Search for the cell housing the specified text and yield its [X, Y] center coordinate. 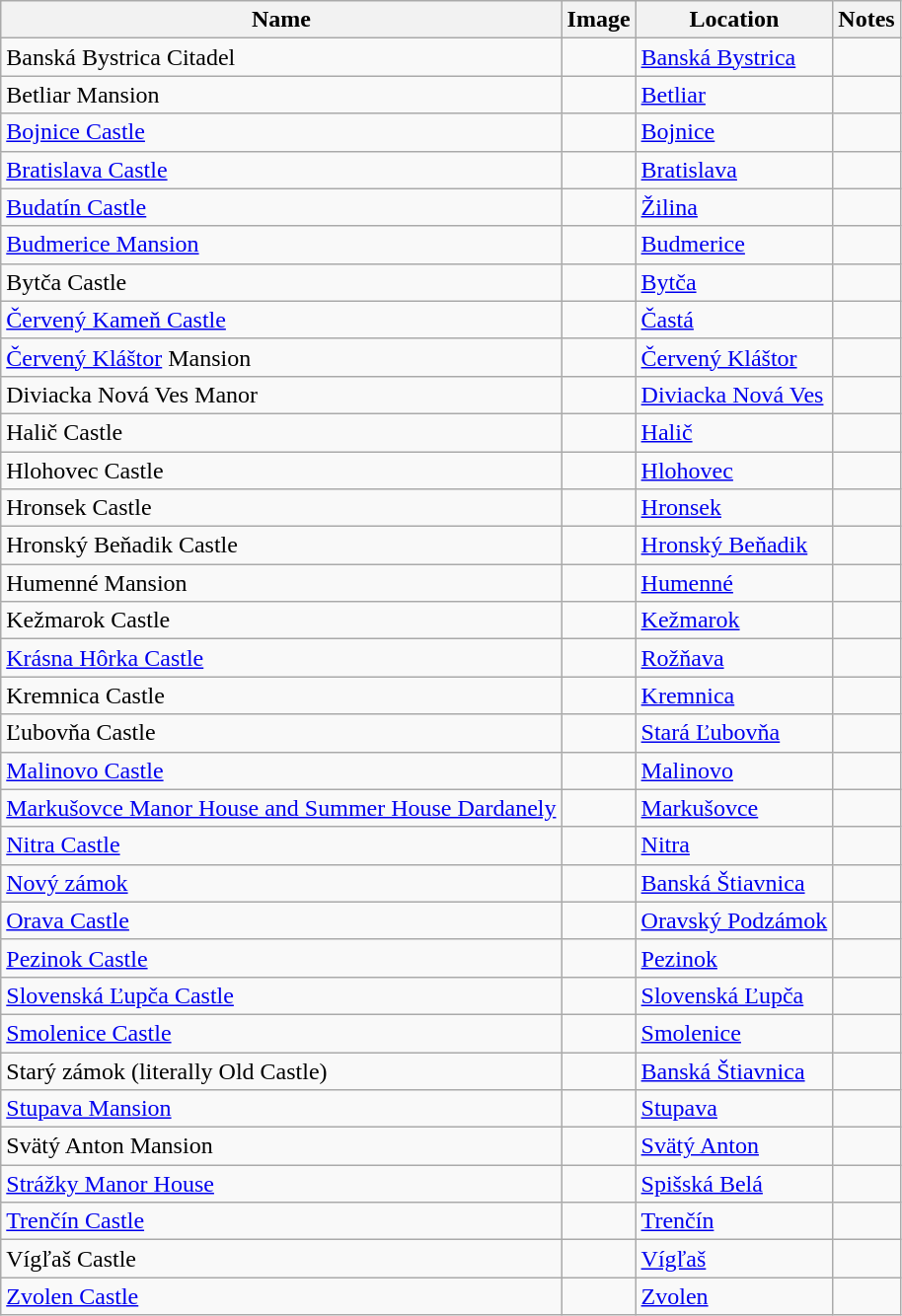
Starý zámok (literally Old Castle) [281, 1070]
Malinovo [734, 770]
Image [598, 20]
Diviacka Nová Ves Manor [281, 395]
Budmerice [734, 245]
Banská Bystrica Citadel [281, 57]
Bytča Castle [281, 282]
Bratislava [734, 170]
Humenné Mansion [281, 583]
Bratislava Castle [281, 170]
Bojnice Castle [281, 132]
Kežmarok [734, 621]
Červený Kláštor Mansion [281, 357]
Location [734, 20]
Hronský Beňadik [734, 546]
Smolenice [734, 1033]
Vígľaš [734, 1259]
Stupava [734, 1109]
Budatín Castle [281, 207]
Bojnice [734, 132]
Krásna Hôrka Castle [281, 658]
Červený Kameň Castle [281, 320]
Kežmarok Castle [281, 621]
Slovenská Ľupča [734, 995]
Hlohovec Castle [281, 471]
Stará Ľubovňa [734, 733]
Orava Castle [281, 920]
Notes [866, 20]
Stupava Mansion [281, 1109]
Zvolen Castle [281, 1296]
Markušovce [734, 808]
Strážky Manor House [281, 1184]
Svätý Anton [734, 1146]
Svätý Anton Mansion [281, 1146]
Markušovce Manor House and Summer House Dardanely [281, 808]
Banská Bystrica [734, 57]
Slovenská Ľupča Castle [281, 995]
Vígľaš Castle [281, 1259]
Pezinok [734, 958]
Hlohovec [734, 471]
Name [281, 20]
Kremnica [734, 695]
Malinovo Castle [281, 770]
Halič Castle [281, 432]
Oravský Podzámok [734, 920]
Pezinok Castle [281, 958]
Kremnica Castle [281, 695]
Smolenice Castle [281, 1033]
Rožňava [734, 658]
Zvolen [734, 1296]
Betliar [734, 95]
Hronský Beňadik Castle [281, 546]
Budmerice Mansion [281, 245]
Hronsek Castle [281, 508]
Častá [734, 320]
Nitra Castle [281, 845]
Ľubovňa Castle [281, 733]
Betliar Mansion [281, 95]
Hronsek [734, 508]
Humenné [734, 583]
Trenčín [734, 1221]
Trenčín Castle [281, 1221]
Nitra [734, 845]
Červený Kláštor [734, 357]
Halič [734, 432]
Diviacka Nová Ves [734, 395]
Spišská Belá [734, 1184]
Nový zámok [281, 883]
Bytča [734, 282]
Žilina [734, 207]
